Return (x, y) of the center of cell containing provided text 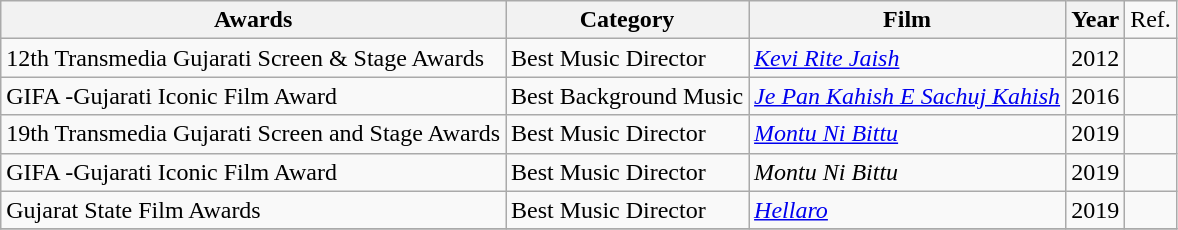
Kevi Rite Jaish (908, 58)
Best Background Music (628, 96)
12th Transmedia Gujarati Screen & Stage Awards (254, 58)
Hellaro (908, 210)
Year (1096, 20)
Je Pan Kahish E Sachuj Kahish (908, 96)
2012 (1096, 58)
Ref. (1151, 20)
Film (908, 20)
Gujarat State Film Awards (254, 210)
2016 (1096, 96)
19th Transmedia Gujarati Screen and Stage Awards (254, 134)
Category (628, 20)
Awards (254, 20)
